Return (x, y) of the center of cell containing provided text 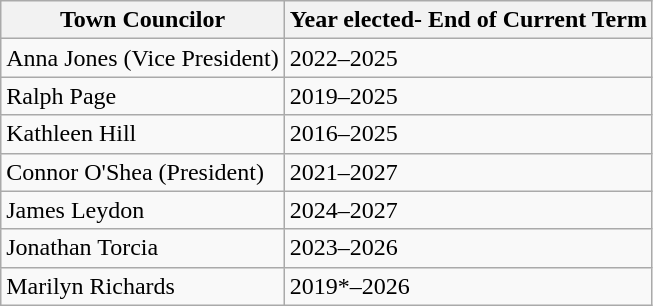
2019–2025 (468, 96)
Kathleen Hill (143, 134)
2023–2026 (468, 248)
Ralph Page (143, 96)
Jonathan Torcia (143, 248)
Year elected- End of Current Term (468, 20)
Anna Jones (Vice President) (143, 58)
James Leydon (143, 210)
2022–2025 (468, 58)
Marilyn Richards (143, 286)
Connor O'Shea (President) (143, 172)
2024–2027 (468, 210)
2019*–2026 (468, 286)
2021–2027 (468, 172)
2016–2025 (468, 134)
Town Councilor (143, 20)
